Extract the (X, Y) coordinate from the center of the cell holding the provided text.  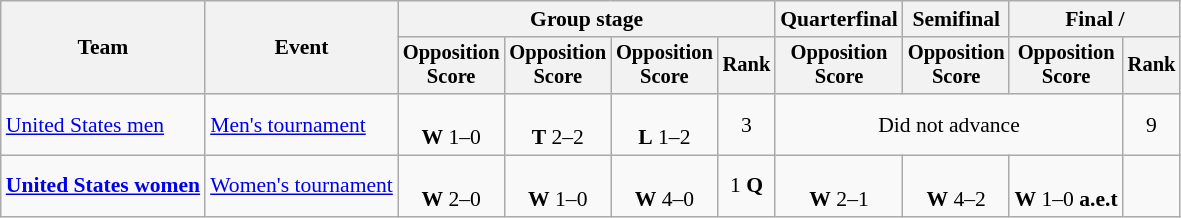
W 4–0 (664, 186)
L 1–2 (664, 124)
Semifinal (956, 19)
Group stage (586, 19)
W 4–2 (956, 186)
9 (1152, 124)
United States women (103, 186)
Men's tournament (302, 124)
1 Q (747, 186)
Final / (1094, 19)
3 (747, 124)
Quarterfinal (839, 19)
W 2–0 (452, 186)
W 2–1 (839, 186)
United States men (103, 124)
W 1–0 a.e.t (1066, 186)
Women's tournament (302, 186)
Team (103, 48)
Did not advance (948, 124)
Event (302, 48)
T 2–2 (558, 124)
